Capture the cell that displays the provided text and extract its (x, y) central coordinate. 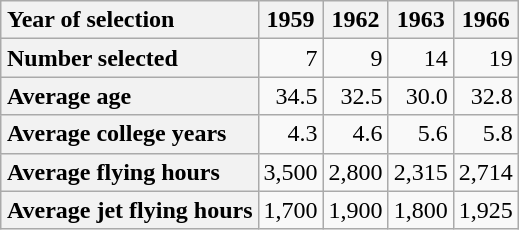
7 (290, 58)
1,925 (486, 210)
32.8 (486, 96)
32.5 (356, 96)
4.6 (356, 134)
34.5 (290, 96)
1,800 (420, 210)
1962 (356, 20)
Average age (130, 96)
1,700 (290, 210)
2,315 (420, 172)
14 (420, 58)
1,900 (356, 210)
Average jet flying hours (130, 210)
30.0 (420, 96)
5.8 (486, 134)
2,714 (486, 172)
Number selected (130, 58)
Year of selection (130, 20)
1963 (420, 20)
4.3 (290, 134)
1966 (486, 20)
19 (486, 58)
Average flying hours (130, 172)
2,800 (356, 172)
Average college years (130, 134)
1959 (290, 20)
5.6 (420, 134)
9 (356, 58)
3,500 (290, 172)
